Provide the (X, Y) coordinate of the cell's center where the given text is located.  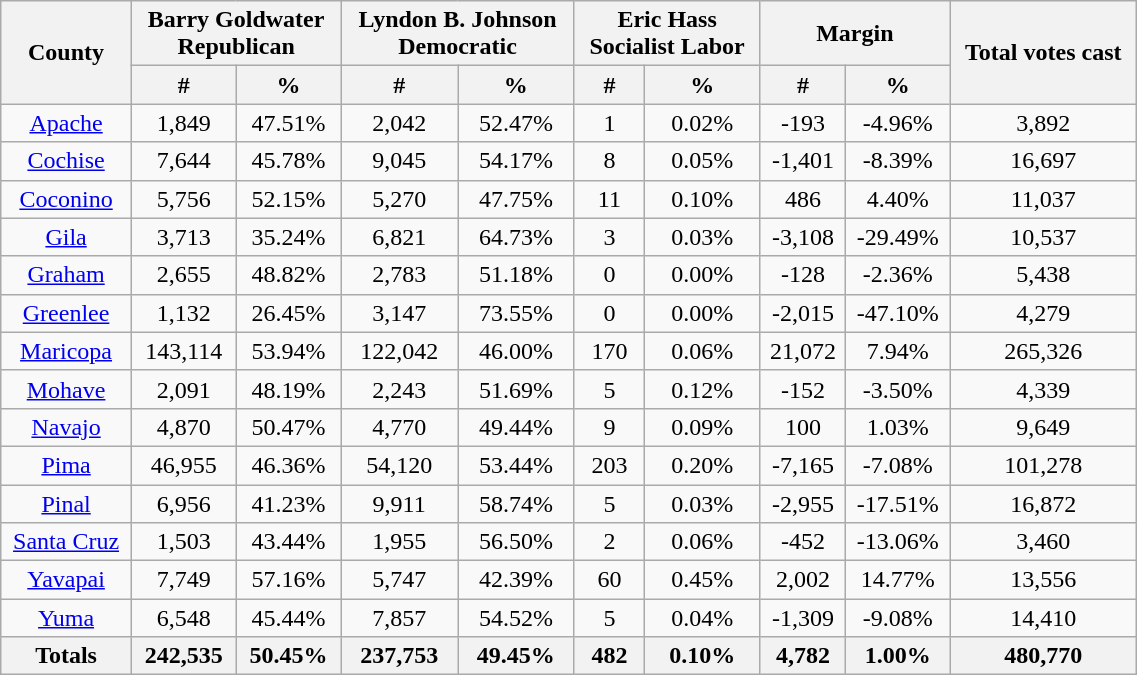
-1,401 (803, 161)
1,132 (184, 313)
-17.51% (898, 503)
14.77% (898, 580)
-47.10% (898, 313)
Total votes cast (1044, 52)
-1,309 (803, 618)
County (66, 52)
42.39% (516, 580)
101,278 (1044, 465)
237,753 (400, 656)
1,849 (184, 123)
1,955 (400, 542)
11,037 (1044, 199)
16,697 (1044, 161)
9 (609, 427)
3,147 (400, 313)
-3,108 (803, 237)
49.45% (516, 656)
2,042 (400, 123)
143,114 (184, 351)
54.17% (516, 161)
4.40% (898, 199)
47.75% (516, 199)
45.44% (288, 618)
3,713 (184, 237)
56.50% (516, 542)
Eric HassSocialist Labor (667, 34)
Yuma (66, 618)
Greenlee (66, 313)
8 (609, 161)
7.94% (898, 351)
6,821 (400, 237)
Navajo (66, 427)
Barry GoldwaterRepublican (236, 34)
1 (609, 123)
242,535 (184, 656)
Margin (855, 34)
0.05% (702, 161)
7,749 (184, 580)
2,243 (400, 389)
Mohave (66, 389)
0.20% (702, 465)
13,556 (1044, 580)
47.51% (288, 123)
-9.08% (898, 618)
-4.96% (898, 123)
9,911 (400, 503)
58.74% (516, 503)
2,783 (400, 275)
50.47% (288, 427)
9,045 (400, 161)
0.04% (702, 618)
170 (609, 351)
Lyndon B. JohnsonDemocratic (458, 34)
54,120 (400, 465)
122,042 (400, 351)
48.19% (288, 389)
-2,015 (803, 313)
2,091 (184, 389)
486 (803, 199)
7,857 (400, 618)
-2,955 (803, 503)
-29.49% (898, 237)
0.09% (702, 427)
4,870 (184, 427)
Pima (66, 465)
1.03% (898, 427)
100 (803, 427)
4,279 (1044, 313)
2 (609, 542)
64.73% (516, 237)
21,072 (803, 351)
26.45% (288, 313)
0.45% (702, 580)
52.15% (288, 199)
1,503 (184, 542)
265,326 (1044, 351)
Totals (66, 656)
54.52% (516, 618)
4,339 (1044, 389)
Coconino (66, 199)
51.69% (516, 389)
0.12% (702, 389)
Apache (66, 123)
-3.50% (898, 389)
5,438 (1044, 275)
53.44% (516, 465)
Cochise (66, 161)
-2.36% (898, 275)
Yavapai (66, 580)
3 (609, 237)
43.44% (288, 542)
-128 (803, 275)
57.16% (288, 580)
5,747 (400, 580)
6,956 (184, 503)
2,002 (803, 580)
6,548 (184, 618)
49.44% (516, 427)
73.55% (516, 313)
52.47% (516, 123)
60 (609, 580)
46.00% (516, 351)
Pinal (66, 503)
4,770 (400, 427)
Santa Cruz (66, 542)
3,460 (1044, 542)
-152 (803, 389)
48.82% (288, 275)
5,756 (184, 199)
-7,165 (803, 465)
1.00% (898, 656)
5,270 (400, 199)
-193 (803, 123)
14,410 (1044, 618)
35.24% (288, 237)
Graham (66, 275)
10,537 (1044, 237)
11 (609, 199)
16,872 (1044, 503)
-8.39% (898, 161)
-7.08% (898, 465)
50.45% (288, 656)
-452 (803, 542)
4,782 (803, 656)
9,649 (1044, 427)
46,955 (184, 465)
482 (609, 656)
Maricopa (66, 351)
51.18% (516, 275)
53.94% (288, 351)
45.78% (288, 161)
Gila (66, 237)
203 (609, 465)
480,770 (1044, 656)
2,655 (184, 275)
41.23% (288, 503)
0.02% (702, 123)
3,892 (1044, 123)
7,644 (184, 161)
46.36% (288, 465)
-13.06% (898, 542)
